Provide the (x, y) coordinate of the cell's center where the given text is located.  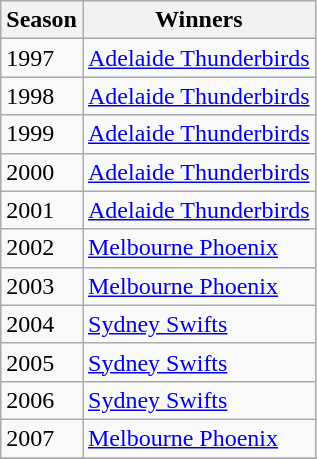
2000 (42, 172)
2005 (42, 362)
2004 (42, 324)
2002 (42, 248)
Season (42, 20)
2007 (42, 438)
2006 (42, 400)
1997 (42, 58)
2003 (42, 286)
2001 (42, 210)
1999 (42, 134)
1998 (42, 96)
Winners (198, 20)
